Scan for the cell matching the given text and deliver its (X, Y) coordinate at center. 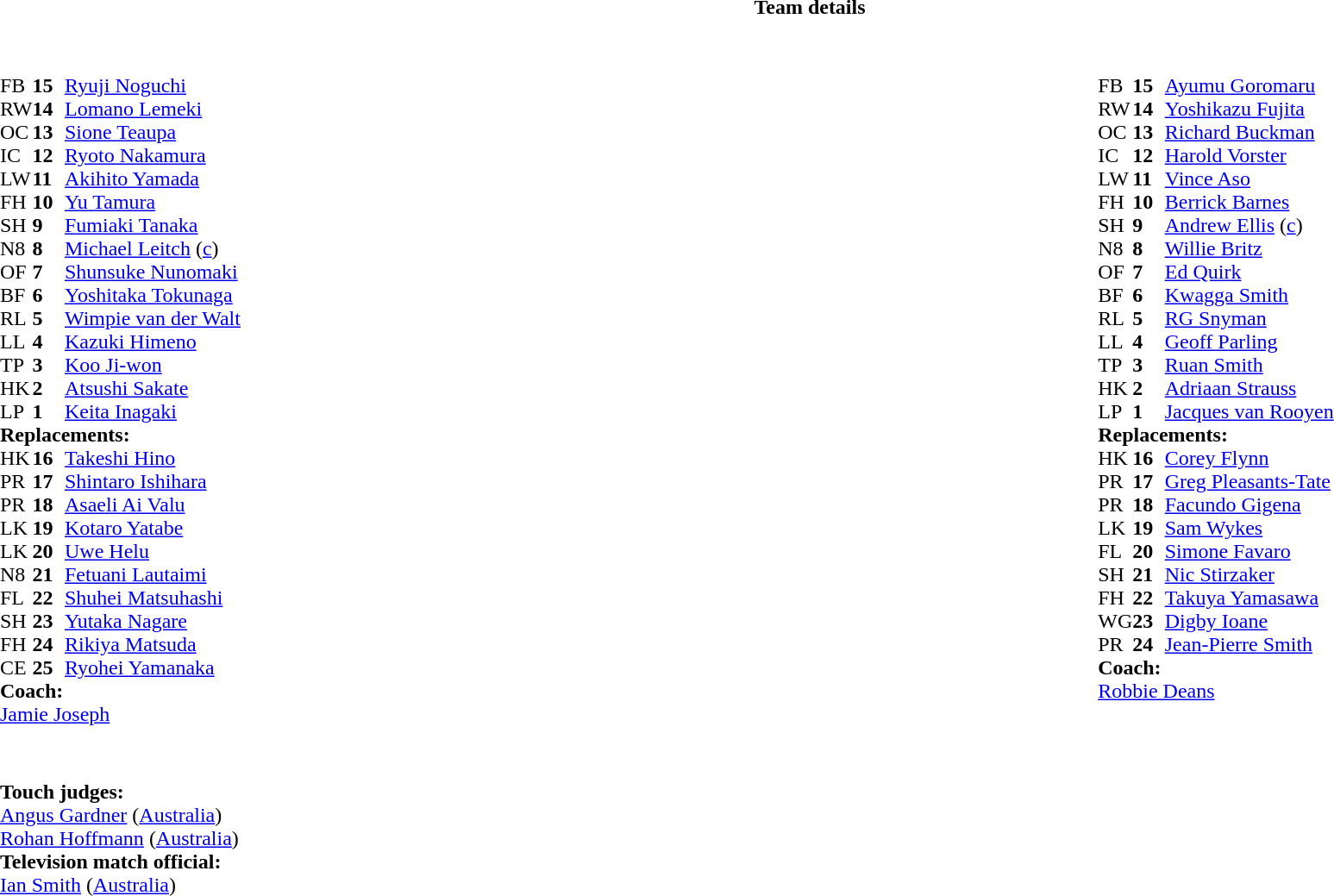
Digby Ioane (1249, 621)
Kazuki Himeno (153, 341)
Michael Leitch (c) (153, 248)
Willie Britz (1249, 248)
Akihito Yamada (153, 179)
Sam Wykes (1249, 528)
Kotaro Yatabe (153, 528)
Andrew Ellis (c) (1249, 226)
Fumiaki Tanaka (153, 226)
Greg Pleasants-Tate (1249, 481)
Uwe Helu (153, 552)
Yu Tamura (153, 202)
Robbie Deans (1216, 692)
Shuhei Matsuhashi (153, 598)
Ryuji Noguchi (153, 86)
Fetuani Lautaimi (153, 574)
WG (1115, 621)
Adriaan Strauss (1249, 388)
25 (49, 667)
Yutaka Nagare (153, 621)
Ruan Smith (1249, 366)
Asaeli Ai Valu (153, 505)
Jamie Joseph (121, 714)
Vince Aso (1249, 179)
Koo Ji-won (153, 366)
Sione Teaupa (153, 133)
Nic Stirzaker (1249, 574)
Ed Quirk (1249, 273)
Shintaro Ishihara (153, 481)
Atsushi Sakate (153, 388)
Ryoto Nakamura (153, 155)
Lomano Lemeki (153, 109)
Jean-Pierre Smith (1249, 645)
Wimpie van der Walt (153, 319)
Yoshitaka Tokunaga (153, 295)
Keita Inagaki (153, 412)
Jacques van Rooyen (1249, 412)
Ryohei Yamanaka (153, 667)
Shunsuke Nunomaki (153, 273)
Facundo Gigena (1249, 505)
CE (16, 667)
Geoff Parling (1249, 341)
Harold Vorster (1249, 155)
Richard Buckman (1249, 133)
Rikiya Matsuda (153, 645)
Ayumu Goromaru (1249, 86)
Corey Flynn (1249, 459)
Berrick Barnes (1249, 202)
RG Snyman (1249, 319)
Takuya Yamasawa (1249, 598)
Yoshikazu Fujita (1249, 109)
Kwagga Smith (1249, 295)
Simone Favaro (1249, 552)
Takeshi Hino (153, 459)
